Provide the [X, Y] coordinate of the cell's center where the given text is located.  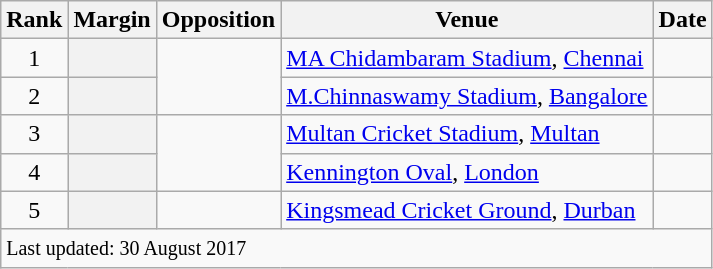
1 [34, 58]
3 [34, 134]
2 [34, 96]
Last updated: 30 August 2017 [356, 248]
5 [34, 210]
Margin [112, 20]
Kingsmead Cricket Ground, Durban [467, 210]
Venue [467, 20]
Multan Cricket Stadium, Multan [467, 134]
4 [34, 172]
Kennington Oval, London [467, 172]
Opposition [218, 20]
M.Chinnaswamy Stadium, Bangalore [467, 96]
MA Chidambaram Stadium, Chennai [467, 58]
Date [682, 20]
Rank [34, 20]
